Output the (x, y) coordinate of the center of the cell containing the given text.  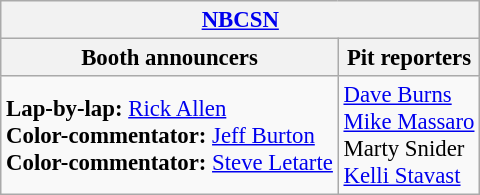
Lap-by-lap: Rick AllenColor-commentator: Jeff BurtonColor-commentator: Steve Letarte (170, 136)
Pit reporters (409, 58)
NBCSN (240, 20)
Booth announcers (170, 58)
Dave BurnsMike MassaroMarty SniderKelli Stavast (409, 136)
